Provide the [x, y] coordinate of the cell's center where the given text is located.  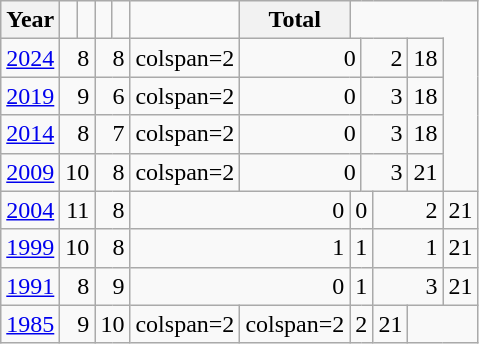
2009 [30, 172]
6 [112, 96]
Total [295, 20]
7 [112, 134]
2004 [30, 210]
1999 [30, 248]
1985 [30, 324]
Year [30, 20]
1991 [30, 286]
11 [78, 210]
2014 [30, 134]
2024 [30, 58]
2019 [30, 96]
